Extract the [X, Y] coordinate from the center of the cell holding the provided text.  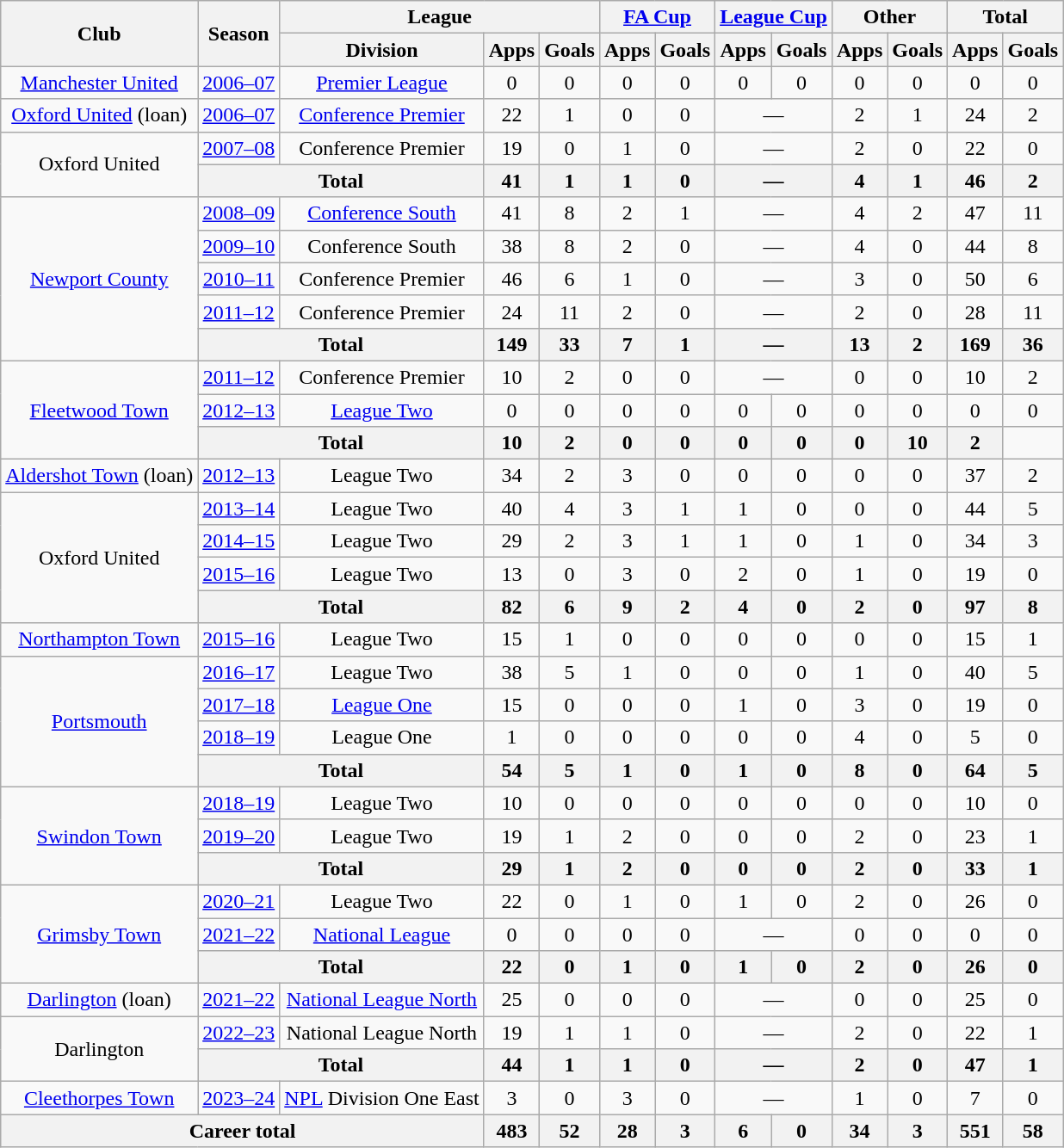
Portsmouth [100, 721]
Darlington [100, 1049]
82 [511, 607]
2010–11 [239, 279]
FA Cup [657, 17]
NPL Division One East [382, 1098]
23 [975, 836]
97 [975, 607]
2020–21 [239, 901]
2014–15 [239, 541]
Division [382, 50]
551 [975, 1131]
54 [511, 770]
Aldershot Town (loan) [100, 476]
Swindon Town [100, 836]
52 [570, 1131]
2016–17 [239, 672]
Newport County [100, 279]
National League [382, 934]
58 [1033, 1131]
169 [975, 344]
149 [511, 344]
2017–18 [239, 705]
9 [627, 607]
Northampton Town [100, 639]
483 [511, 1131]
2007–08 [239, 148]
Premier League [382, 83]
Fleetwood Town [100, 410]
Oxford United (loan) [100, 115]
64 [975, 770]
36 [1033, 344]
Manchester United [100, 83]
League Cup [774, 17]
37 [975, 476]
Cleethorpes Town [100, 1098]
Club [100, 34]
2023–24 [239, 1098]
Season [239, 34]
2013–14 [239, 509]
2009–10 [239, 246]
Other [889, 17]
50 [975, 279]
2008–09 [239, 213]
League [440, 17]
2019–20 [239, 836]
2022–23 [239, 1033]
Career total [243, 1131]
Darlington (loan) [100, 1000]
Grimsby Town [100, 934]
